Identify which cell holds the provided text, then report its (X, Y) central coordinate. 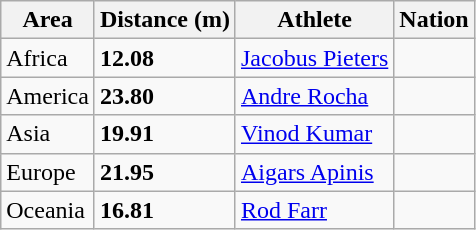
Europe (48, 172)
23.80 (164, 96)
Athlete (314, 20)
Oceania (48, 210)
Nation (434, 20)
21.95 (164, 172)
Aigars Apinis (314, 172)
Andre Rocha (314, 96)
Vinod Kumar (314, 134)
Asia (48, 134)
Rod Farr (314, 210)
America (48, 96)
Area (48, 20)
Jacobus Pieters (314, 58)
12.08 (164, 58)
Africa (48, 58)
16.81 (164, 210)
Distance (m) (164, 20)
19.91 (164, 134)
